Provide the (x, y) coordinate of the cell's center where the given text is located.  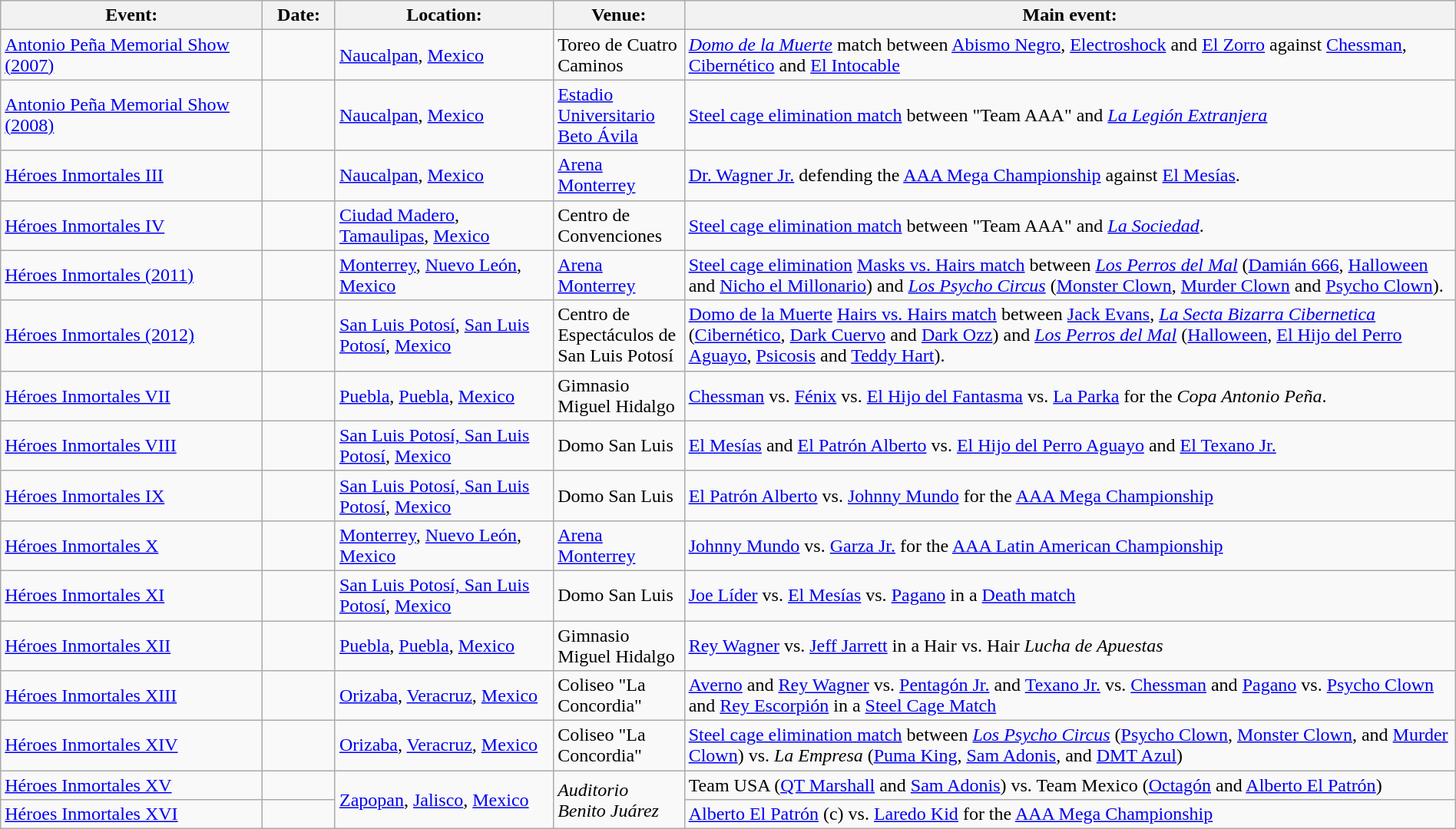
Héroes Inmortales XIII (132, 695)
Ciudad Madero, Tamaulipas, Mexico (444, 226)
Antonio Peña Memorial Show (2008) (132, 115)
Héroes Inmortales XV (132, 785)
Rey Wagner vs. Jeff Jarrett in a Hair vs. Hair Lucha de Apuestas (1070, 645)
El Mesías and El Patrón Alberto vs. El Hijo del Perro Aguayo and El Texano Jr. (1070, 445)
Joe Líder vs. El Mesías vs. Pagano in a Death match (1070, 596)
Estadio Universitario Beto Ávila (619, 115)
Toreo de Cuatro Caminos (619, 55)
Héroes Inmortales VII (132, 396)
Héroes Inmortales X (132, 545)
Héroes Inmortales IX (132, 496)
Dr. Wagner Jr. defending the AAA Mega Championship against El Mesías. (1070, 175)
Event: (132, 15)
Antonio Peña Memorial Show (2007) (132, 55)
Héroes Inmortales VIII (132, 445)
Héroes Inmortales XVI (132, 814)
Héroes Inmortales (2012) (132, 335)
Steel cage elimination match between "Team AAA" and La Legión Extranjera (1070, 115)
Chessman vs. Fénix vs. El Hijo del Fantasma vs. La Parka for the Copa Antonio Peña. (1070, 396)
Héroes Inmortales XI (132, 596)
Auditorio Benito Juárez (619, 800)
Héroes Inmortales XIV (132, 746)
Héroes Inmortales XII (132, 645)
Héroes Inmortales IV (132, 226)
Héroes Inmortales (2011) (132, 275)
Main event: (1070, 15)
Centro de Espectáculos de San Luis Potosí (619, 335)
Location: (444, 15)
Centro de Convenciones (619, 226)
Venue: (619, 15)
Zapopan, Jalisco, Mexico (444, 800)
Date: (299, 15)
Steel cage elimination match between "Team AAA" and La Sociedad. (1070, 226)
Héroes Inmortales III (132, 175)
Domo de la Muerte match between Abismo Negro, Electroshock and El Zorro against Chessman, Cibernético and El Intocable (1070, 55)
Johnny Mundo vs. Garza Jr. for the AAA Latin American Championship (1070, 545)
Team USA (QT Marshall and Sam Adonis) vs. Team Mexico (Octagón and Alberto El Patrón) (1070, 785)
Averno and Rey Wagner vs. Pentagón Jr. and Texano Jr. vs. Chessman and Pagano vs. Psycho Clown and Rey Escorpión in a Steel Cage Match (1070, 695)
Alberto El Patrón (c) vs. Laredo Kid for the AAA Mega Championship (1070, 814)
El Patrón Alberto vs. Johnny Mundo for the AAA Mega Championship (1070, 496)
